Return [X, Y] of the center of cell containing provided text 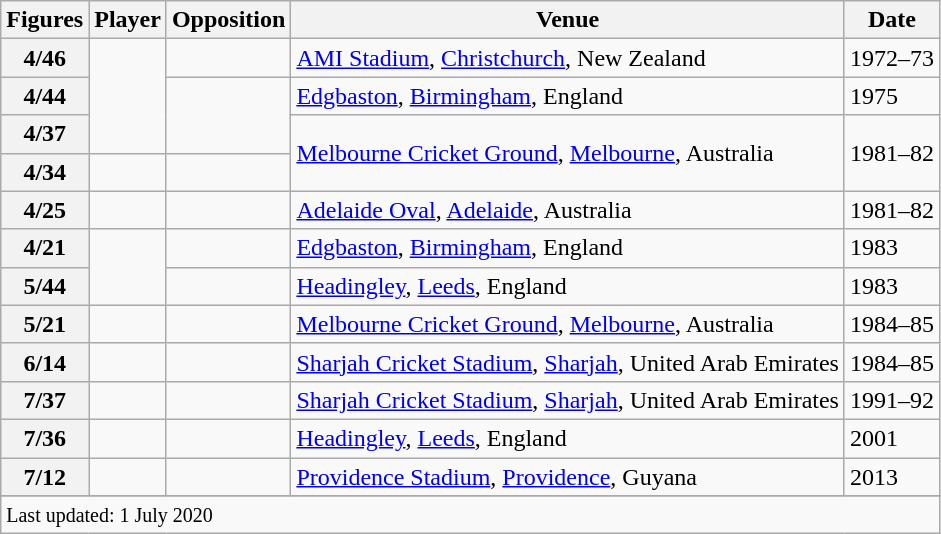
1972–73 [892, 58]
5/44 [45, 286]
5/21 [45, 324]
1975 [892, 96]
4/34 [45, 172]
4/25 [45, 210]
Opposition [228, 20]
2013 [892, 477]
6/14 [45, 362]
2001 [892, 438]
7/36 [45, 438]
AMI Stadium, Christchurch, New Zealand [568, 58]
Player [128, 20]
Figures [45, 20]
Date [892, 20]
Last updated: 1 July 2020 [470, 515]
4/44 [45, 96]
Adelaide Oval, Adelaide, Australia [568, 210]
Venue [568, 20]
4/46 [45, 58]
4/21 [45, 248]
Providence Stadium, Providence, Guyana [568, 477]
4/37 [45, 134]
1991–92 [892, 400]
7/37 [45, 400]
7/12 [45, 477]
